Return (X, Y) of the center of cell containing provided text 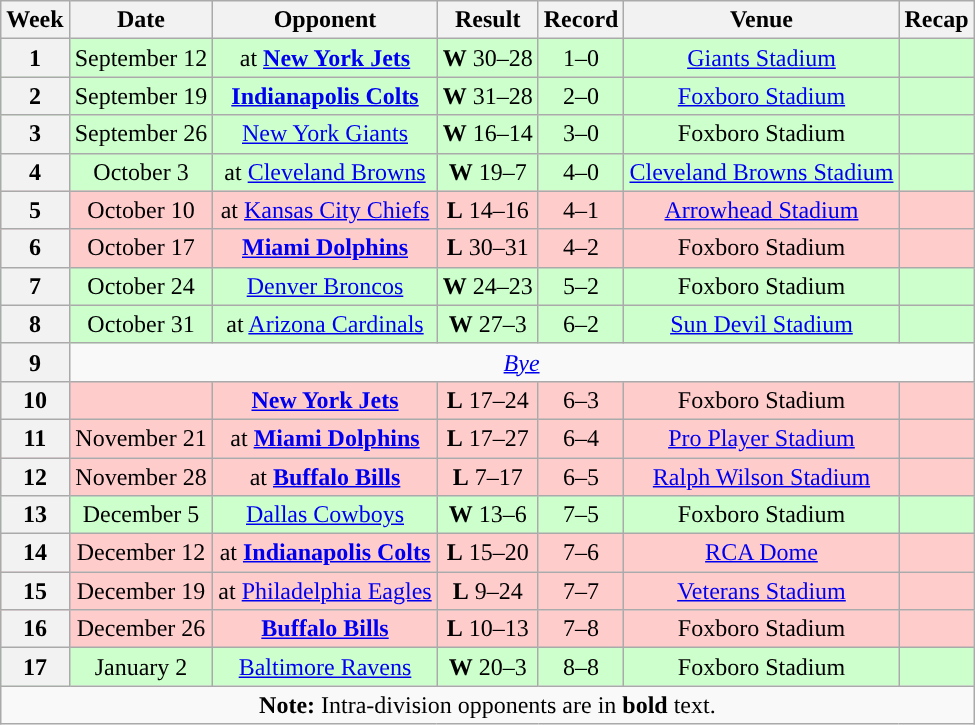
Baltimore Ravens (325, 667)
December 19 (141, 591)
L 15–20 (488, 553)
W 13–6 (488, 515)
8 (35, 324)
November 28 (141, 477)
Giants Stadium (762, 58)
3–0 (581, 134)
Indianapolis Colts (325, 96)
7–7 (581, 591)
Opponent (325, 20)
October 24 (141, 286)
3 (35, 134)
7–6 (581, 553)
L 9–24 (488, 591)
Date (141, 20)
Buffalo Bills (325, 629)
6–3 (581, 400)
6–4 (581, 438)
W 30–28 (488, 58)
10 (35, 400)
W 24–23 (488, 286)
Miami Dolphins (325, 248)
Arrowhead Stadium (762, 210)
13 (35, 515)
December 26 (141, 629)
6–2 (581, 324)
W 20–3 (488, 667)
at New York Jets (325, 58)
4 (35, 172)
Denver Broncos (325, 286)
December 5 (141, 515)
Cleveland Browns Stadium (762, 172)
1 (35, 58)
W 31–28 (488, 96)
W 19–7 (488, 172)
L 10–13 (488, 629)
4–2 (581, 248)
7–5 (581, 515)
4–1 (581, 210)
17 (35, 667)
16 (35, 629)
L 14–16 (488, 210)
L 17–27 (488, 438)
7–8 (581, 629)
at Cleveland Browns (325, 172)
at Arizona Cardinals (325, 324)
November 21 (141, 438)
Dallas Cowboys (325, 515)
at Kansas City Chiefs (325, 210)
W 16–14 (488, 134)
September 26 (141, 134)
Venue (762, 20)
12 (35, 477)
L 17–24 (488, 400)
W 27–3 (488, 324)
Sun Devil Stadium (762, 324)
8–8 (581, 667)
at Indianapolis Colts (325, 553)
5–2 (581, 286)
at Miami Dolphins (325, 438)
2–0 (581, 96)
7 (35, 286)
October 31 (141, 324)
5 (35, 210)
October 17 (141, 248)
14 (35, 553)
Recap (936, 20)
Note: Intra-division opponents are in bold text. (488, 705)
New York Jets (325, 400)
Result (488, 20)
6–5 (581, 477)
September 12 (141, 58)
Record (581, 20)
January 2 (141, 667)
at Philadelphia Eagles (325, 591)
Week (35, 20)
9 (35, 362)
L 30–31 (488, 248)
October 10 (141, 210)
Ralph Wilson Stadium (762, 477)
October 3 (141, 172)
15 (35, 591)
2 (35, 96)
L 7–17 (488, 477)
4–0 (581, 172)
September 19 (141, 96)
New York Giants (325, 134)
1–0 (581, 58)
RCA Dome (762, 553)
Pro Player Stadium (762, 438)
at Buffalo Bills (325, 477)
6 (35, 248)
11 (35, 438)
December 12 (141, 553)
Veterans Stadium (762, 591)
Bye (522, 362)
